For the text-containing cell, return its midpoint in (x, y) coordinate format. 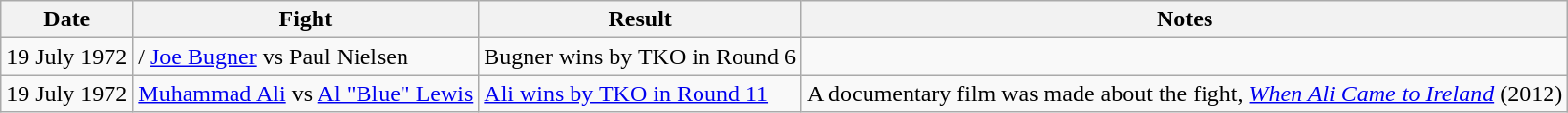
Bugner wins by TKO in Round 6 (641, 56)
Fight (306, 19)
Muhammad Ali vs Al "Blue" Lewis (306, 94)
Result (641, 19)
A documentary film was made about the fight, When Ali Came to Ireland (2012) (1184, 94)
Notes (1184, 19)
Date (66, 19)
/ Joe Bugner vs Paul Nielsen (306, 56)
Ali wins by TKO in Round 11 (641, 94)
